Provide the (X, Y) coordinate of the cell's center where the given text is located.  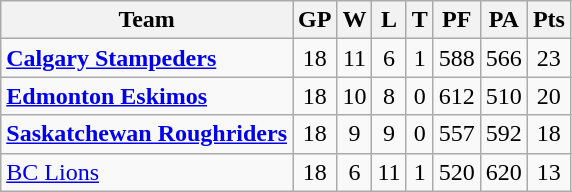
GP (315, 20)
10 (354, 96)
Saskatchewan Roughriders (147, 134)
520 (456, 172)
T (420, 20)
612 (456, 96)
620 (504, 172)
PA (504, 20)
23 (548, 58)
PF (456, 20)
20 (548, 96)
L (389, 20)
W (354, 20)
BC Lions (147, 172)
592 (504, 134)
Edmonton Eskimos (147, 96)
Pts (548, 20)
Team (147, 20)
13 (548, 172)
510 (504, 96)
Calgary Stampeders (147, 58)
8 (389, 96)
566 (504, 58)
588 (456, 58)
557 (456, 134)
